Scan for the cell matching the given text and deliver its (X, Y) coordinate at center. 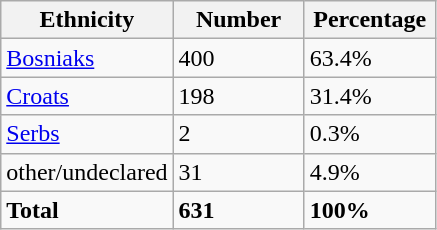
Ethnicity (87, 20)
400 (238, 58)
Number (238, 20)
Croats (87, 96)
Serbs (87, 134)
31.4% (370, 96)
Bosniaks (87, 58)
2 (238, 134)
198 (238, 96)
100% (370, 210)
Total (87, 210)
other/undeclared (87, 172)
Percentage (370, 20)
631 (238, 210)
0.3% (370, 134)
31 (238, 172)
4.9% (370, 172)
63.4% (370, 58)
